For the text-containing cell, return its midpoint in [x, y] coordinate format. 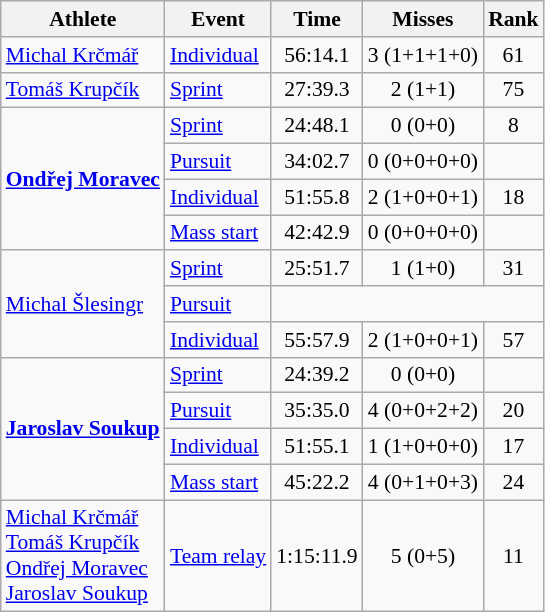
Michal Šlesingr [83, 304]
Ondřej Moravec [83, 179]
Michal Krčmář [83, 55]
45:22.2 [316, 482]
1:15:11.9 [316, 556]
31 [514, 269]
24:39.2 [316, 375]
3 (1+1+1+0) [423, 55]
17 [514, 447]
Michal KrčmářTomáš KrupčíkOndřej MoravecJaroslav Soukup [83, 556]
75 [514, 90]
51:55.1 [316, 447]
Tomáš Krupčík [83, 90]
24 [514, 482]
18 [514, 197]
20 [514, 411]
2 (1+1) [423, 90]
Rank [514, 19]
11 [514, 556]
35:35.0 [316, 411]
56:14.1 [316, 55]
42:42.9 [316, 233]
Team relay [218, 556]
61 [514, 55]
Time [316, 19]
Event [218, 19]
24:48.1 [316, 126]
4 (0+1+0+3) [423, 482]
4 (0+0+2+2) [423, 411]
55:57.9 [316, 340]
27:39.3 [316, 90]
57 [514, 340]
Jaroslav Soukup [83, 428]
25:51.7 [316, 269]
34:02.7 [316, 162]
1 (1+0) [423, 269]
8 [514, 126]
5 (0+5) [423, 556]
Athlete [83, 19]
Misses [423, 19]
1 (1+0+0+0) [423, 447]
51:55.8 [316, 197]
